Pinpoint the cell where the given text exists, returning its (X, Y) midpoint coordinate. 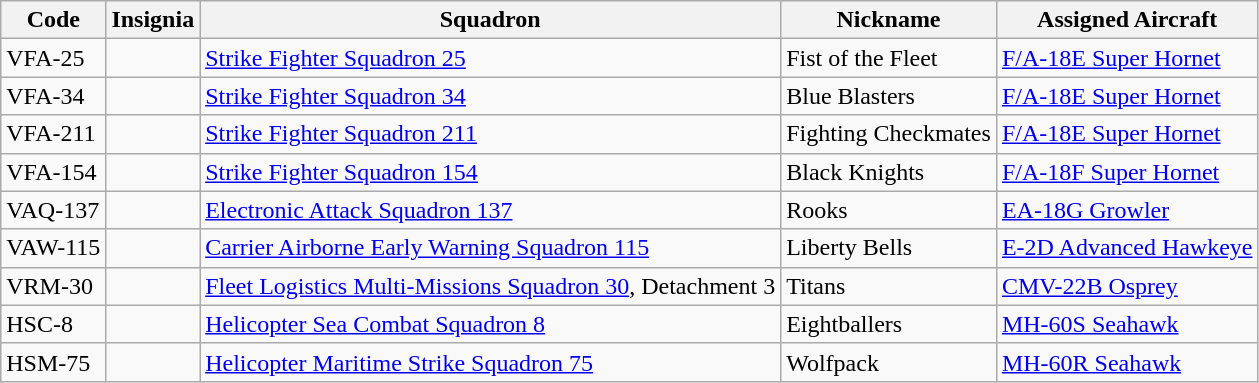
HSM-75 (54, 362)
Carrier Airborne Early Warning Squadron 115 (490, 248)
Fleet Logistics Multi-Missions Squadron 30, Detachment 3 (490, 286)
E-2D Advanced Hawkeye (1127, 248)
Assigned Aircraft (1127, 20)
Wolfpack (889, 362)
EA-18G Growler (1127, 210)
Black Knights (889, 172)
VFA-25 (54, 58)
Blue Blasters (889, 96)
Electronic Attack Squadron 137 (490, 210)
CMV-22B Osprey (1127, 286)
VAW-115 (54, 248)
MH-60S Seahawk (1127, 324)
VRM-30 (54, 286)
Insignia (153, 20)
F/A-18F Super Hornet (1127, 172)
Strike Fighter Squadron 154 (490, 172)
VAQ-137 (54, 210)
Nickname (889, 20)
Code (54, 20)
Fighting Checkmates (889, 134)
HSC-8 (54, 324)
VFA-154 (54, 172)
Liberty Bells (889, 248)
Rooks (889, 210)
Titans (889, 286)
Strike Fighter Squadron 25 (490, 58)
Strike Fighter Squadron 34 (490, 96)
Strike Fighter Squadron 211 (490, 134)
Fist of the Fleet (889, 58)
Eightballers (889, 324)
MH-60R Seahawk (1127, 362)
Squadron (490, 20)
VFA-34 (54, 96)
VFA-211 (54, 134)
Helicopter Maritime Strike Squadron 75 (490, 362)
Helicopter Sea Combat Squadron 8 (490, 324)
